Detect which cell encompasses the target text, then output its (x, y) center coordinate. 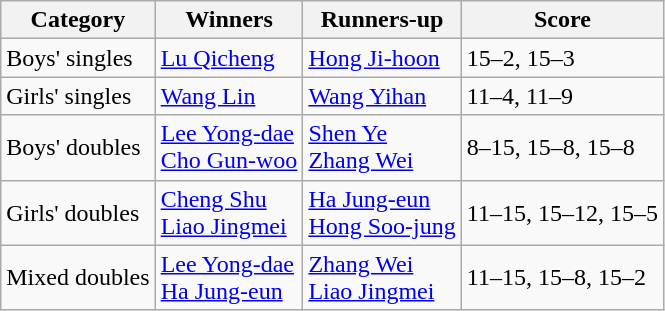
Cheng Shu Liao Jingmei (229, 212)
Hong Ji-hoon (382, 58)
Runners-up (382, 20)
Wang Lin (229, 96)
11–15, 15–12, 15–5 (562, 212)
Ha Jung-eun Hong Soo-jung (382, 212)
Girls' singles (78, 96)
8–15, 15–8, 15–8 (562, 148)
Wang Yihan (382, 96)
Lee Yong-dae Ha Jung-eun (229, 278)
Lu Qicheng (229, 58)
Boys' singles (78, 58)
Girls' doubles (78, 212)
Winners (229, 20)
Shen Ye Zhang Wei (382, 148)
Zhang Wei Liao Jingmei (382, 278)
11–4, 11–9 (562, 96)
11–15, 15–8, 15–2 (562, 278)
Lee Yong-dae Cho Gun-woo (229, 148)
Score (562, 20)
15–2, 15–3 (562, 58)
Mixed doubles (78, 278)
Boys' doubles (78, 148)
Category (78, 20)
